Determine the [X, Y] coordinate at the center of the cell enclosing the given text.  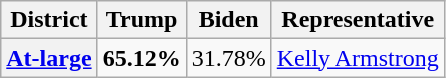
31.78% [228, 58]
Trump [142, 20]
District [49, 20]
Biden [228, 20]
65.12% [142, 58]
At-large [49, 58]
Representative [358, 20]
Kelly Armstrong [358, 58]
